Find where the given text appears and provide that cell's center as (x, y) coordinate. 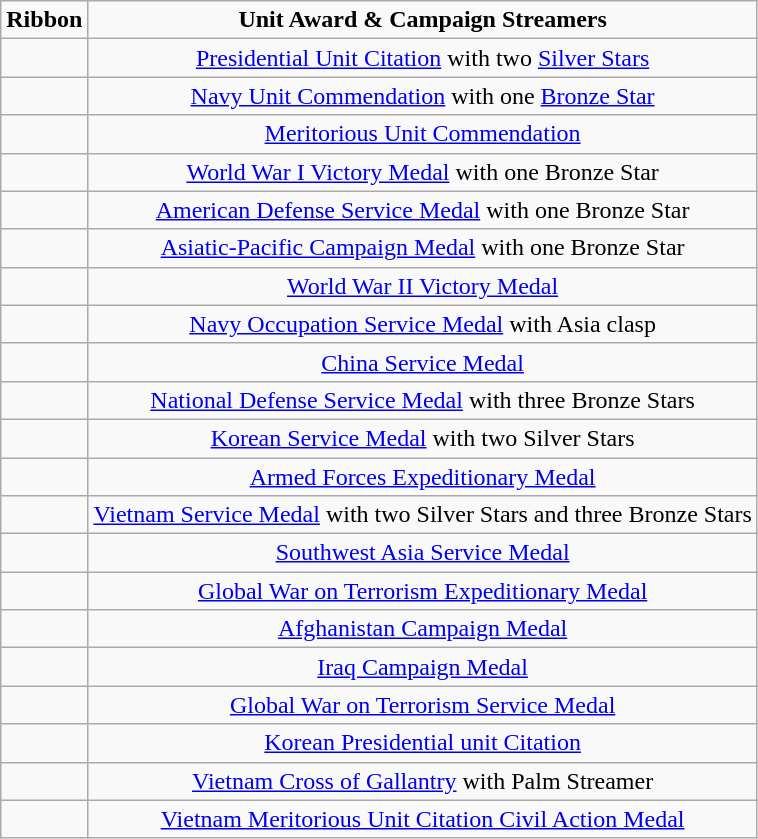
National Defense Service Medal with three Bronze Stars (422, 400)
Meritorious Unit Commendation (422, 134)
Navy Occupation Service Medal with Asia clasp (422, 324)
Iraq Campaign Medal (422, 667)
Armed Forces Expeditionary Medal (422, 477)
American Defense Service Medal with one Bronze Star (422, 210)
Korean Presidential unit Citation (422, 743)
Vietnam Service Medal with two Silver Stars and three Bronze Stars (422, 515)
Asiatic-Pacific Campaign Medal with one Bronze Star (422, 248)
Presidential Unit Citation with two Silver Stars (422, 58)
Southwest Asia Service Medal (422, 553)
Afghanistan Campaign Medal (422, 629)
World War I Victory Medal with one Bronze Star (422, 172)
China Service Medal (422, 362)
Korean Service Medal with two Silver Stars (422, 438)
Vietnam Meritorious Unit Citation Civil Action Medal (422, 819)
Global War on Terrorism Expeditionary Medal (422, 591)
Navy Unit Commendation with one Bronze Star (422, 96)
World War II Victory Medal (422, 286)
Vietnam Cross of Gallantry with Palm Streamer (422, 781)
Unit Award & Campaign Streamers (422, 20)
Global War on Terrorism Service Medal (422, 705)
Ribbon (44, 20)
